Extract the (x, y) coordinate from the center of the cell holding the provided text.  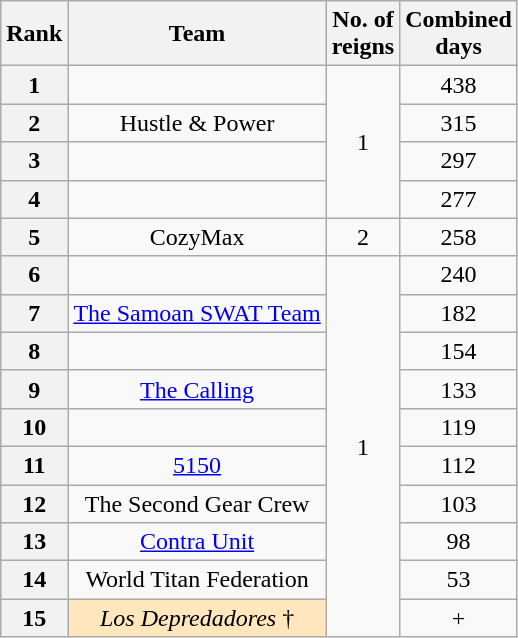
9 (34, 389)
8 (34, 351)
CozyMax (197, 237)
7 (34, 313)
438 (459, 85)
297 (459, 161)
No. ofreigns (362, 34)
The Second Gear Crew (197, 503)
154 (459, 351)
World Titan Federation (197, 580)
Hustle & Power (197, 123)
6 (34, 275)
Los Depredadores † (197, 618)
182 (459, 313)
277 (459, 199)
119 (459, 427)
3 (34, 161)
The Samoan SWAT Team (197, 313)
103 (459, 503)
98 (459, 542)
Team (197, 34)
5150 (197, 465)
15 (34, 618)
5 (34, 237)
315 (459, 123)
13 (34, 542)
258 (459, 237)
Contra Unit (197, 542)
+ (459, 618)
4 (34, 199)
The Calling (197, 389)
14 (34, 580)
240 (459, 275)
11 (34, 465)
53 (459, 580)
112 (459, 465)
10 (34, 427)
Combineddays (459, 34)
12 (34, 503)
Rank (34, 34)
133 (459, 389)
